Extract the [x, y] coordinate from the center of the cell holding the provided text.  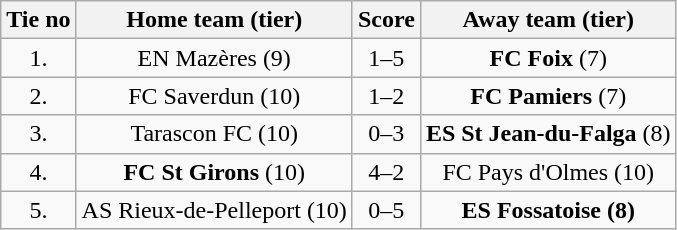
5. [38, 210]
FC Foix (7) [548, 58]
1. [38, 58]
FC St Girons (10) [214, 172]
1–5 [386, 58]
FC Pays d'Olmes (10) [548, 172]
AS Rieux-de-Pelleport (10) [214, 210]
2. [38, 96]
3. [38, 134]
4–2 [386, 172]
ES Fossatoise (8) [548, 210]
Home team (tier) [214, 20]
Tarascon FC (10) [214, 134]
Score [386, 20]
Tie no [38, 20]
Away team (tier) [548, 20]
0–5 [386, 210]
FC Saverdun (10) [214, 96]
0–3 [386, 134]
FC Pamiers (7) [548, 96]
ES St Jean-du-Falga (8) [548, 134]
4. [38, 172]
EN Mazères (9) [214, 58]
1–2 [386, 96]
